Capture the cell that displays the provided text and extract its [x, y] central coordinate. 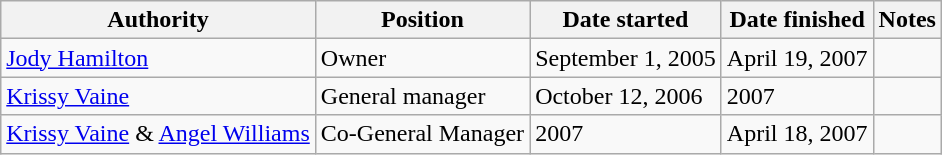
April 19, 2007 [797, 58]
Krissy Vaine & Angel Williams [158, 134]
General manager [422, 96]
Date finished [797, 20]
Owner [422, 58]
September 1, 2005 [626, 58]
Date started [626, 20]
Position [422, 20]
Co-General Manager [422, 134]
Jody Hamilton [158, 58]
April 18, 2007 [797, 134]
Authority [158, 20]
October 12, 2006 [626, 96]
Krissy Vaine [158, 96]
Notes [907, 20]
